Return [X, Y] of the center of cell containing provided text 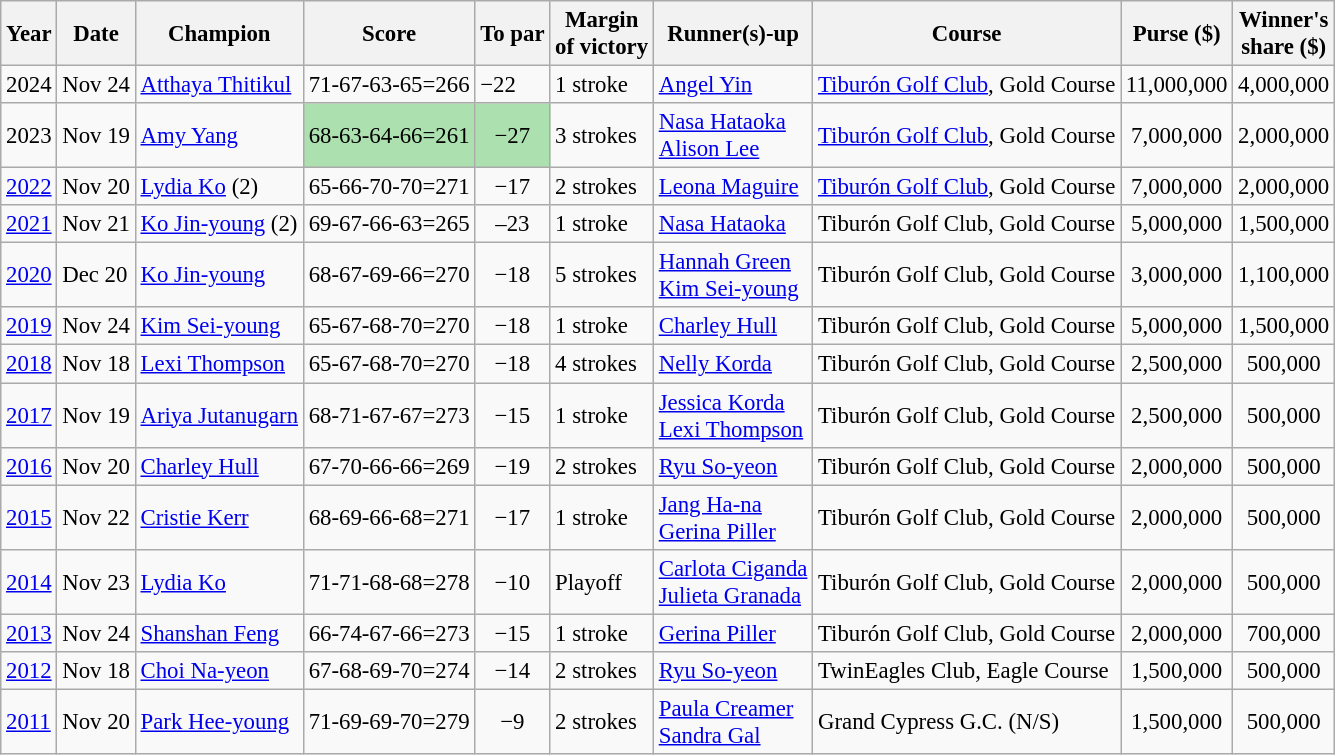
Ariya Jutanugarn [219, 416]
Playoff [602, 582]
Ko Jin-young [219, 276]
1,100,000 [1284, 276]
Shanshan Feng [219, 633]
TwinEagles Club, Eagle Course [967, 671]
2016 [29, 466]
−10 [512, 582]
Jang Ha-na Gerina Piller [732, 518]
68-71-67-67=273 [389, 416]
67-68-69-70=274 [389, 671]
Lydia Ko [219, 582]
Nelly Korda [732, 364]
68-63-64-66=261 [389, 136]
Champion [219, 34]
700,000 [1284, 633]
Ko Jin-young (2) [219, 224]
Purse ($) [1177, 34]
2021 [29, 224]
−22 [512, 85]
Gerina Piller [732, 633]
−19 [512, 466]
3,000,000 [1177, 276]
3 strokes [602, 136]
2023 [29, 136]
66-74-67-66=273 [389, 633]
11,000,000 [1177, 85]
Kim Sei-young [219, 327]
Course [967, 34]
2018 [29, 364]
2022 [29, 187]
Park Hee-young [219, 722]
71-67-63-65=266 [389, 85]
–23 [512, 224]
2024 [29, 85]
71-69-69-70=279 [389, 722]
To par [512, 34]
Carlota Ciganda Julieta Granada [732, 582]
2019 [29, 327]
Choi Na-yeon [219, 671]
Year [29, 34]
Nasa Hataoka [732, 224]
4 strokes [602, 364]
2020 [29, 276]
Nov 23 [96, 582]
68-67-69-66=270 [389, 276]
71-71-68-68=278 [389, 582]
Grand Cypress G.C. (N/S) [967, 722]
67-70-66-66=269 [389, 466]
Angel Yin [732, 85]
2014 [29, 582]
4,000,000 [1284, 85]
Nov 22 [96, 518]
Winner'sshare ($) [1284, 34]
−27 [512, 136]
Dec 20 [96, 276]
68-69-66-68=271 [389, 518]
Nasa Hataoka Alison Lee [732, 136]
Jessica Korda Lexi Thompson [732, 416]
Nov 21 [96, 224]
Cristie Kerr [219, 518]
Hannah Green Kim Sei-young [732, 276]
Score [389, 34]
Atthaya Thitikul [219, 85]
69-67-66-63=265 [389, 224]
Leona Maguire [732, 187]
Paula Creamer Sandra Gal [732, 722]
Lexi Thompson [219, 364]
65-66-70-70=271 [389, 187]
−14 [512, 671]
2011 [29, 722]
Date [96, 34]
−9 [512, 722]
2017 [29, 416]
Runner(s)-up [732, 34]
2012 [29, 671]
Marginof victory [602, 34]
Amy Yang [219, 136]
2013 [29, 633]
Lydia Ko (2) [219, 187]
5 strokes [602, 276]
2015 [29, 518]
